For the text-containing cell, return its midpoint in [x, y] coordinate format. 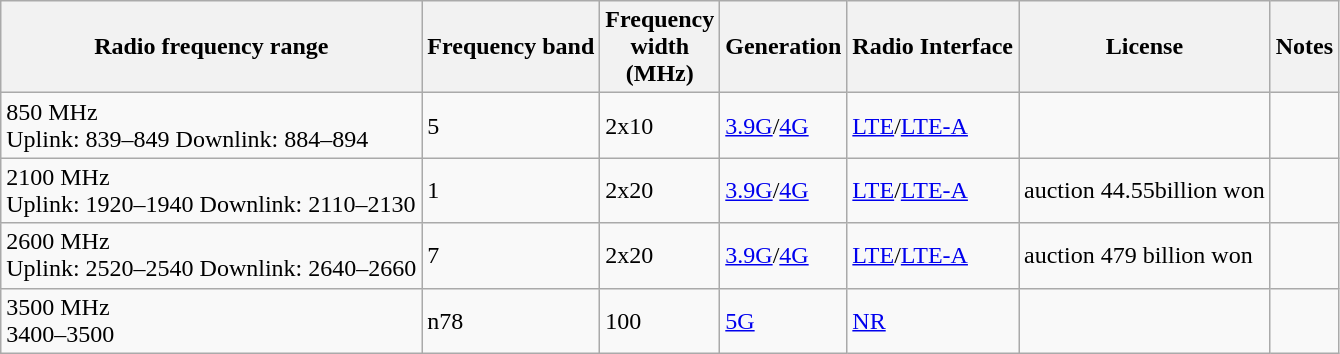
n78 [511, 320]
Frequency band [511, 47]
auction 44.55billion won [1145, 190]
5 [511, 126]
7 [511, 256]
Frequencywidth(MHz) [660, 47]
Generation [784, 47]
100 [660, 320]
2x10 [660, 126]
5G [784, 320]
2100 MHzUplink: 1920–1940 Downlink: 2110–2130 [212, 190]
License [1145, 47]
Radio Interface [933, 47]
3500 MHz3400–3500 [212, 320]
Radio frequency range [212, 47]
1 [511, 190]
auction 479 billion won [1145, 256]
NR [933, 320]
850 MHzUplink: 839–849 Downlink: 884–894 [212, 126]
2600 MHzUplink: 2520–2540 Downlink: 2640–2660 [212, 256]
Notes [1304, 47]
